Return the [x, y] coordinate for the center point of the cell that contains the specified text.  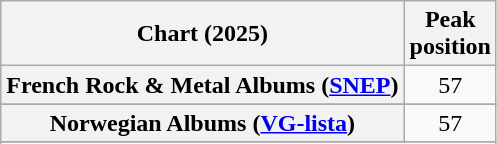
French Rock & Metal Albums (SNEP) [202, 85]
Chart (2025) [202, 34]
Norwegian Albums (VG-lista) [202, 123]
Peakposition [450, 34]
